For the text-containing cell, return its midpoint in [x, y] coordinate format. 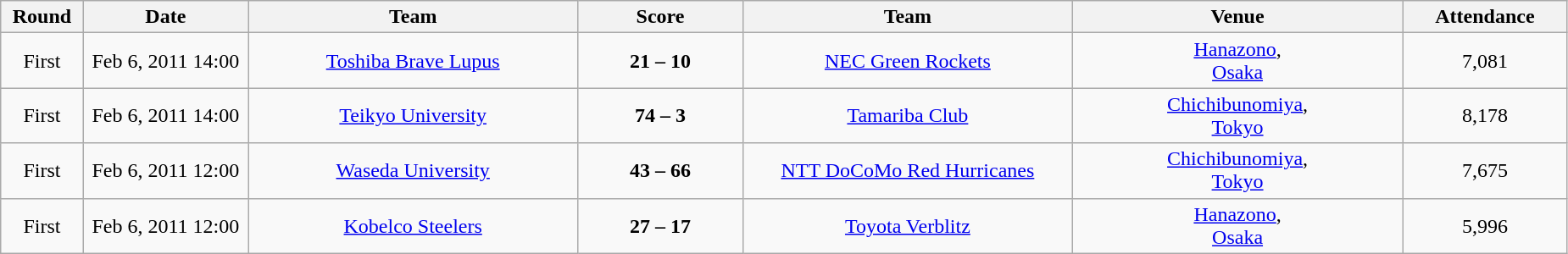
27 – 17 [661, 225]
Kobelco Steelers [414, 225]
Tamariba Club [907, 115]
Round [42, 17]
8,178 [1485, 115]
Toyota Verblitz [907, 225]
NEC Green Rockets [907, 61]
74 – 3 [661, 115]
Attendance [1485, 17]
NTT DoCoMo Red Hurricanes [907, 171]
5,996 [1485, 225]
21 – 10 [661, 61]
Venue [1237, 17]
7,675 [1485, 171]
Toshiba Brave Lupus [414, 61]
43 – 66 [661, 171]
Teikyo University [414, 115]
7,081 [1485, 61]
Date [166, 17]
Score [661, 17]
Waseda University [414, 171]
